Locate the cell with the specified text and output its [x, y] center coordinate. 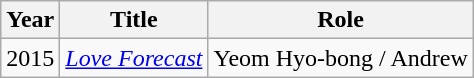
Year [30, 20]
2015 [30, 58]
Yeom Hyo-bong / Andrew [340, 58]
Title [134, 20]
Role [340, 20]
Love Forecast [134, 58]
